Locate the cell with the specified text and output its [X, Y] center coordinate. 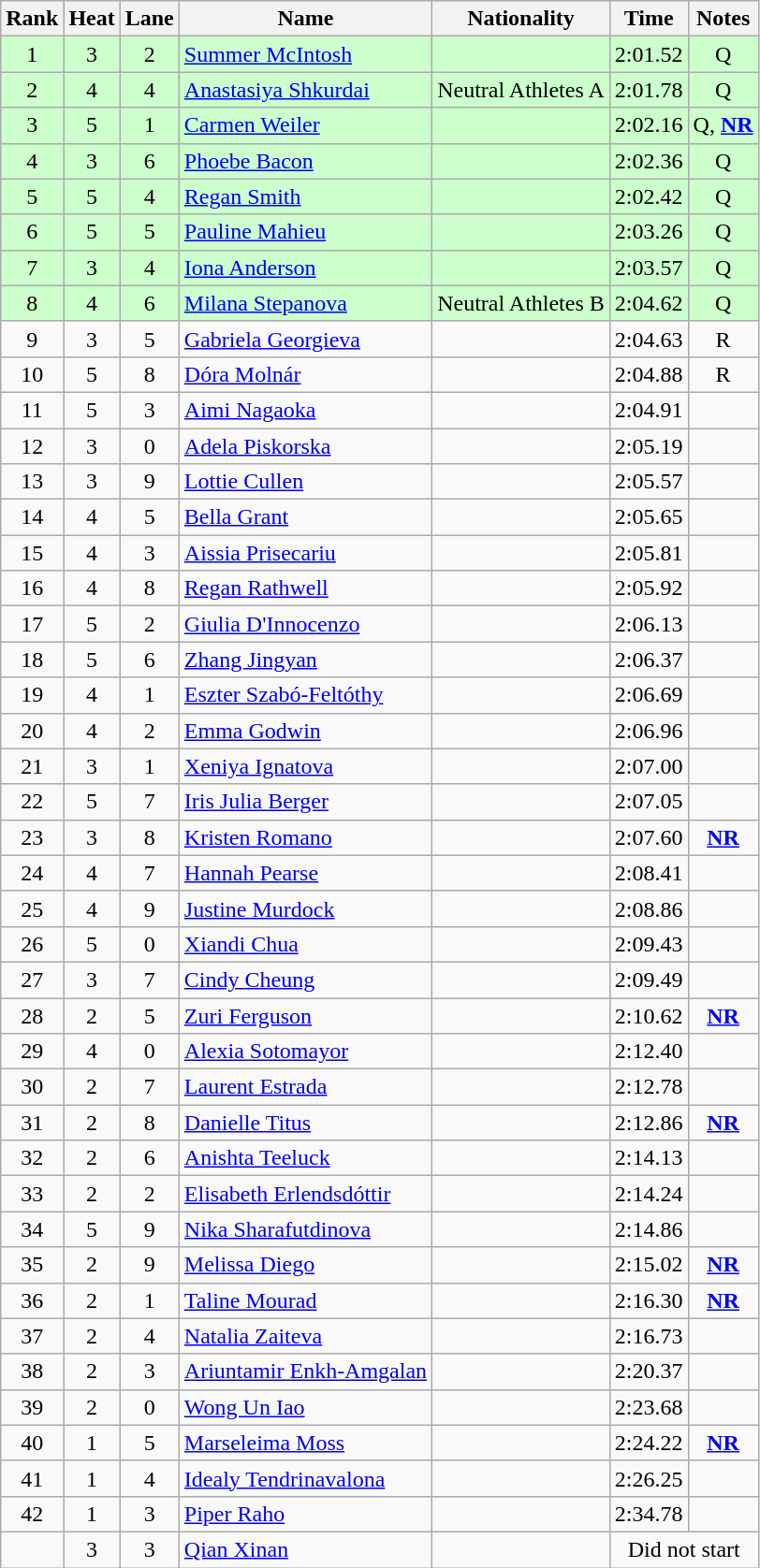
2:05.81 [649, 553]
Pauline Mahieu [305, 232]
26 [32, 944]
2:05.19 [649, 446]
2:04.62 [649, 303]
15 [32, 553]
2:12.86 [649, 1123]
Marseleima Moss [305, 1443]
2:15.02 [649, 1265]
10 [32, 374]
Summer McIntosh [305, 54]
Notes [723, 19]
2:24.22 [649, 1443]
2:06.13 [649, 624]
Danielle Titus [305, 1123]
2:14.24 [649, 1194]
2:02.42 [649, 196]
2:01.52 [649, 54]
Iona Anderson [305, 268]
2:05.92 [649, 588]
2:09.49 [649, 980]
Rank [32, 19]
Nationality [521, 19]
2:03.57 [649, 268]
Gabriela Georgieva [305, 339]
37 [32, 1336]
40 [32, 1443]
19 [32, 695]
Taline Mourad [305, 1300]
2:16.73 [649, 1336]
Anishta Teeluck [305, 1158]
Name [305, 19]
38 [32, 1372]
2:07.00 [649, 766]
31 [32, 1123]
Alexia Sotomayor [305, 1052]
Idealy Tendrinavalona [305, 1478]
21 [32, 766]
Aimi Nagaoka [305, 410]
Zhang Jingyan [305, 660]
24 [32, 873]
Piper Raho [305, 1514]
2:09.43 [649, 944]
Anastasiya Shkurdai [305, 90]
17 [32, 624]
Qian Xinan [305, 1549]
Bella Grant [305, 517]
2:05.57 [649, 482]
Phoebe Bacon [305, 161]
2:23.68 [649, 1407]
Adela Piskorska [305, 446]
Neutral Athletes B [521, 303]
36 [32, 1300]
Melissa Diego [305, 1265]
Wong Un Iao [305, 1407]
Laurent Estrada [305, 1087]
Dóra Molnár [305, 374]
2:04.88 [649, 374]
39 [32, 1407]
Kristen Romano [305, 837]
34 [32, 1229]
2:10.62 [649, 1015]
2:07.60 [649, 837]
14 [32, 517]
12 [32, 446]
Cindy Cheung [305, 980]
2:12.78 [649, 1087]
Q, NR [723, 125]
27 [32, 980]
25 [32, 908]
2:01.78 [649, 90]
Giulia D'Innocenzo [305, 624]
Justine Murdock [305, 908]
Carmen Weiler [305, 125]
2:02.16 [649, 125]
Nika Sharafutdinova [305, 1229]
Lottie Cullen [305, 482]
Neutral Athletes A [521, 90]
41 [32, 1478]
33 [32, 1194]
Emma Godwin [305, 731]
2:08.41 [649, 873]
2:08.86 [649, 908]
13 [32, 482]
Zuri Ferguson [305, 1015]
Regan Rathwell [305, 588]
28 [32, 1015]
18 [32, 660]
23 [32, 837]
22 [32, 802]
Ariuntamir Enkh-Amgalan [305, 1372]
2:04.63 [649, 339]
Lane [150, 19]
20 [32, 731]
Regan Smith [305, 196]
Heat [92, 19]
2:34.78 [649, 1514]
2:05.65 [649, 517]
2:14.86 [649, 1229]
2:07.05 [649, 802]
2:06.96 [649, 731]
Time [649, 19]
2:14.13 [649, 1158]
2:06.37 [649, 660]
Did not start [683, 1549]
32 [32, 1158]
2:06.69 [649, 695]
2:26.25 [649, 1478]
30 [32, 1087]
2:16.30 [649, 1300]
Elisabeth Erlendsdóttir [305, 1194]
Xeniya Ignatova [305, 766]
Xiandi Chua [305, 944]
Aissia Prisecariu [305, 553]
16 [32, 588]
11 [32, 410]
2:03.26 [649, 232]
2:20.37 [649, 1372]
29 [32, 1052]
2:04.91 [649, 410]
2:02.36 [649, 161]
2:12.40 [649, 1052]
Natalia Zaiteva [305, 1336]
Iris Julia Berger [305, 802]
Milana Stepanova [305, 303]
Hannah Pearse [305, 873]
Eszter Szabó-Feltóthy [305, 695]
42 [32, 1514]
35 [32, 1265]
